From the cell containing the given text, extract its center point as [x, y] coordinate. 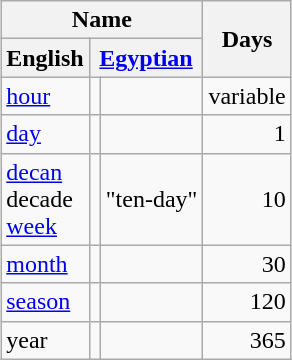
season [45, 302]
decandecadeweek [45, 199]
day [45, 134]
"ten-day" [152, 199]
year [45, 340]
365 [247, 340]
30 [247, 264]
month [45, 264]
Egyptian [146, 58]
Days [247, 39]
Name [102, 20]
1 [247, 134]
English [45, 58]
hour [45, 96]
120 [247, 302]
variable [247, 96]
10 [247, 199]
